Identify which cell holds the provided text, then report its (X, Y) central coordinate. 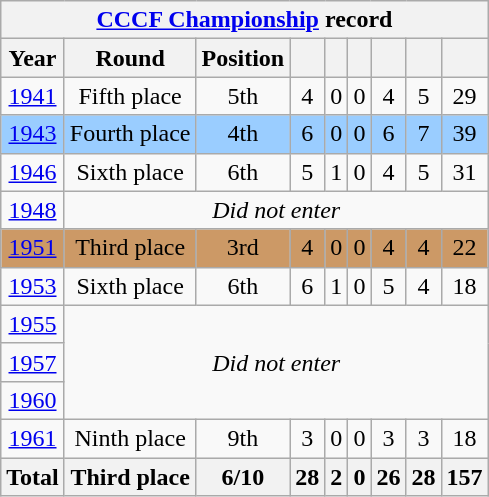
1953 (33, 286)
Total (33, 477)
5th (243, 96)
22 (464, 248)
26 (388, 477)
1943 (33, 134)
Round (130, 58)
31 (464, 172)
Fifth place (130, 96)
1948 (33, 210)
1941 (33, 96)
1961 (33, 438)
2 (336, 477)
Position (243, 58)
9th (243, 438)
1946 (33, 172)
1957 (33, 362)
29 (464, 96)
7 (424, 134)
1955 (33, 324)
Year (33, 58)
39 (464, 134)
157 (464, 477)
3rd (243, 248)
1960 (33, 400)
Fourth place (130, 134)
CCCF Championship record (244, 20)
4th (243, 134)
Ninth place (130, 438)
1951 (33, 248)
6/10 (243, 477)
